Capture the cell that displays the provided text and extract its [X, Y] central coordinate. 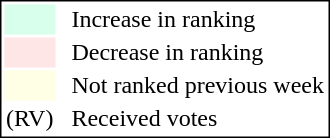
(RV) [29, 119]
Increase in ranking [198, 19]
Decrease in ranking [198, 53]
Received votes [198, 119]
Not ranked previous week [198, 85]
